Return (X, Y) of the center of cell containing provided text 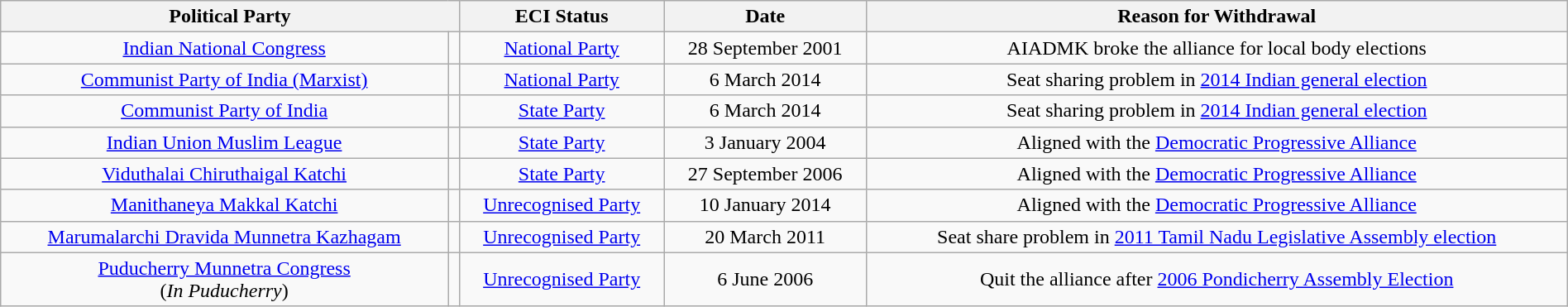
Puducherry Munnetra Congress(In Puducherry) (225, 280)
Political Party (230, 17)
28 September 2001 (765, 48)
Date (765, 17)
Communist Party of India (225, 111)
Indian Union Muslim League (225, 142)
3 January 2004 (765, 142)
27 September 2006 (765, 174)
Marumalarchi Dravida Munnetra Kazhagam (225, 237)
Seat share problem in 2011 Tamil Nadu Legislative Assembly election (1217, 237)
Reason for Withdrawal (1217, 17)
10 January 2014 (765, 205)
Quit the alliance after 2006 Pondicherry Assembly Election (1217, 280)
Manithaneya Makkal Katchi (225, 205)
Viduthalai Chiruthaigal Katchi (225, 174)
AIADMK broke the alliance for local body elections (1217, 48)
6 June 2006 (765, 280)
ECI Status (562, 17)
20 March 2011 (765, 237)
Communist Party of India (Marxist) (225, 79)
Indian National Congress (225, 48)
